Return (X, Y) of the center of cell containing provided text 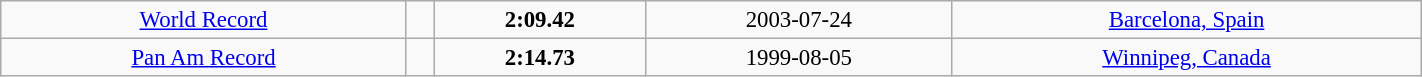
Pan Am Record (204, 58)
Barcelona, Spain (1186, 20)
1999-08-05 (799, 58)
2:14.73 (540, 58)
2:09.42 (540, 20)
Winnipeg, Canada (1186, 58)
2003-07-24 (799, 20)
World Record (204, 20)
